Extract the (X, Y) coordinate from the center of the cell holding the provided text.  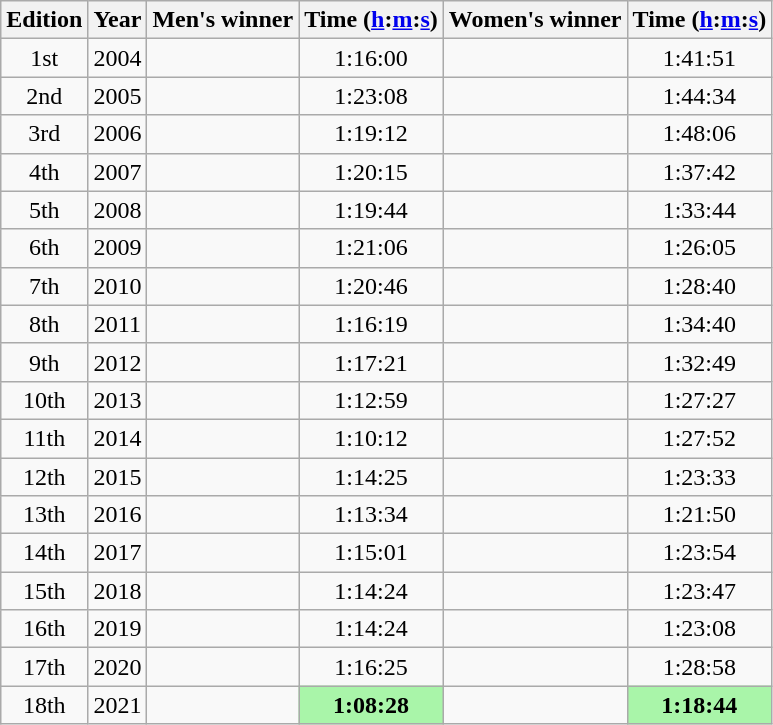
18th (44, 705)
7th (44, 286)
2017 (118, 553)
14th (44, 553)
2018 (118, 591)
1:41:51 (700, 58)
8th (44, 324)
2014 (118, 438)
1:21:06 (372, 248)
2007 (118, 172)
2009 (118, 248)
11th (44, 438)
1:20:46 (372, 286)
1:19:44 (372, 210)
2004 (118, 58)
1:16:19 (372, 324)
10th (44, 400)
1:23:33 (700, 477)
Year (118, 20)
Edition (44, 20)
1:44:34 (700, 96)
1:17:21 (372, 362)
6th (44, 248)
1:08:28 (372, 705)
2012 (118, 362)
1:21:50 (700, 515)
16th (44, 629)
5th (44, 210)
1:13:34 (372, 515)
1st (44, 58)
2010 (118, 286)
1:20:15 (372, 172)
1:16:25 (372, 667)
2013 (118, 400)
Men's winner (223, 20)
3rd (44, 134)
2005 (118, 96)
1:34:40 (700, 324)
1:12:59 (372, 400)
1:37:42 (700, 172)
2021 (118, 705)
1:28:40 (700, 286)
Women's winner (535, 20)
1:48:06 (700, 134)
17th (44, 667)
1:14:25 (372, 477)
1:18:44 (700, 705)
2019 (118, 629)
12th (44, 477)
1:15:01 (372, 553)
1:10:12 (372, 438)
2015 (118, 477)
1:27:52 (700, 438)
9th (44, 362)
15th (44, 591)
1:27:27 (700, 400)
1:26:05 (700, 248)
2016 (118, 515)
2011 (118, 324)
1:32:49 (700, 362)
2006 (118, 134)
1:23:54 (700, 553)
2nd (44, 96)
1:23:47 (700, 591)
2020 (118, 667)
1:28:58 (700, 667)
2008 (118, 210)
1:33:44 (700, 210)
13th (44, 515)
1:16:00 (372, 58)
1:19:12 (372, 134)
4th (44, 172)
